Scan for the cell matching the given text and deliver its [X, Y] coordinate at center. 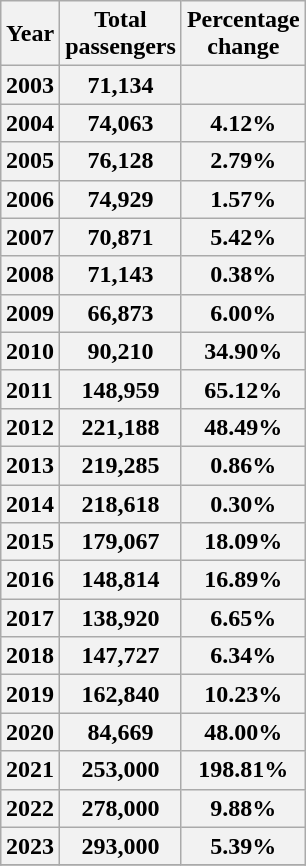
Year [30, 34]
253,000 [121, 770]
2010 [30, 351]
162,840 [121, 694]
70,871 [121, 237]
65.12% [243, 389]
148,959 [121, 389]
Totalpassengers [121, 34]
2012 [30, 427]
6.34% [243, 656]
0.30% [243, 503]
2013 [30, 465]
0.38% [243, 275]
71,143 [121, 275]
278,000 [121, 808]
221,188 [121, 427]
16.89% [243, 580]
2019 [30, 694]
71,134 [121, 85]
66,873 [121, 313]
218,618 [121, 503]
Percentagechange [243, 34]
18.09% [243, 542]
198.81% [243, 770]
2.79% [243, 161]
2021 [30, 770]
2005 [30, 161]
2022 [30, 808]
2009 [30, 313]
74,063 [121, 123]
147,727 [121, 656]
48.49% [243, 427]
148,814 [121, 580]
2015 [30, 542]
5.39% [243, 846]
90,210 [121, 351]
6.00% [243, 313]
74,929 [121, 199]
1.57% [243, 199]
0.86% [243, 465]
84,669 [121, 732]
2018 [30, 656]
2014 [30, 503]
76,128 [121, 161]
48.00% [243, 732]
2023 [30, 846]
138,920 [121, 618]
2020 [30, 732]
2007 [30, 237]
219,285 [121, 465]
2003 [30, 85]
4.12% [243, 123]
293,000 [121, 846]
5.42% [243, 237]
34.90% [243, 351]
2011 [30, 389]
10.23% [243, 694]
179,067 [121, 542]
2008 [30, 275]
2017 [30, 618]
2006 [30, 199]
2004 [30, 123]
2016 [30, 580]
6.65% [243, 618]
9.88% [243, 808]
